Detect which cell encompasses the target text, then output its [X, Y] center coordinate. 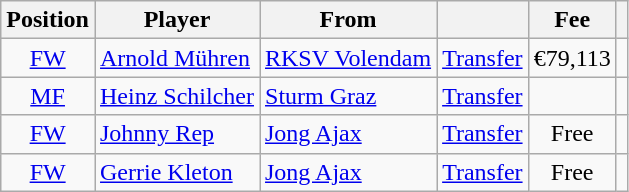
Arnold Mühren [176, 58]
Heinz Schilcher [176, 96]
€79,113 [572, 58]
MF [48, 96]
Fee [572, 20]
RKSV Volendam [348, 58]
Sturm Graz [348, 96]
Position [48, 20]
Johnny Rep [176, 134]
Player [176, 20]
From [348, 20]
Gerrie Kleton [176, 172]
